Output the (X, Y) coordinate of the center of the cell containing the given text.  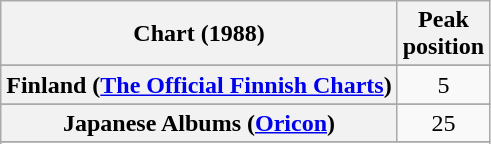
25 (443, 123)
Chart (1988) (199, 34)
Japanese Albums (Oricon) (199, 123)
Finland (The Official Finnish Charts) (199, 85)
Peakposition (443, 34)
5 (443, 85)
